For the text-containing cell, return its midpoint in [x, y] coordinate format. 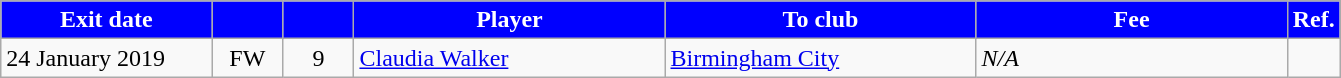
Player [510, 20]
Ref. [1314, 20]
Exit date [106, 20]
FW [248, 58]
Birmingham City [820, 58]
24 January 2019 [106, 58]
Claudia Walker [510, 58]
To club [820, 20]
Fee [1132, 20]
9 [318, 58]
N/A [1132, 58]
